Identify which cell holds the provided text, then report its (x, y) central coordinate. 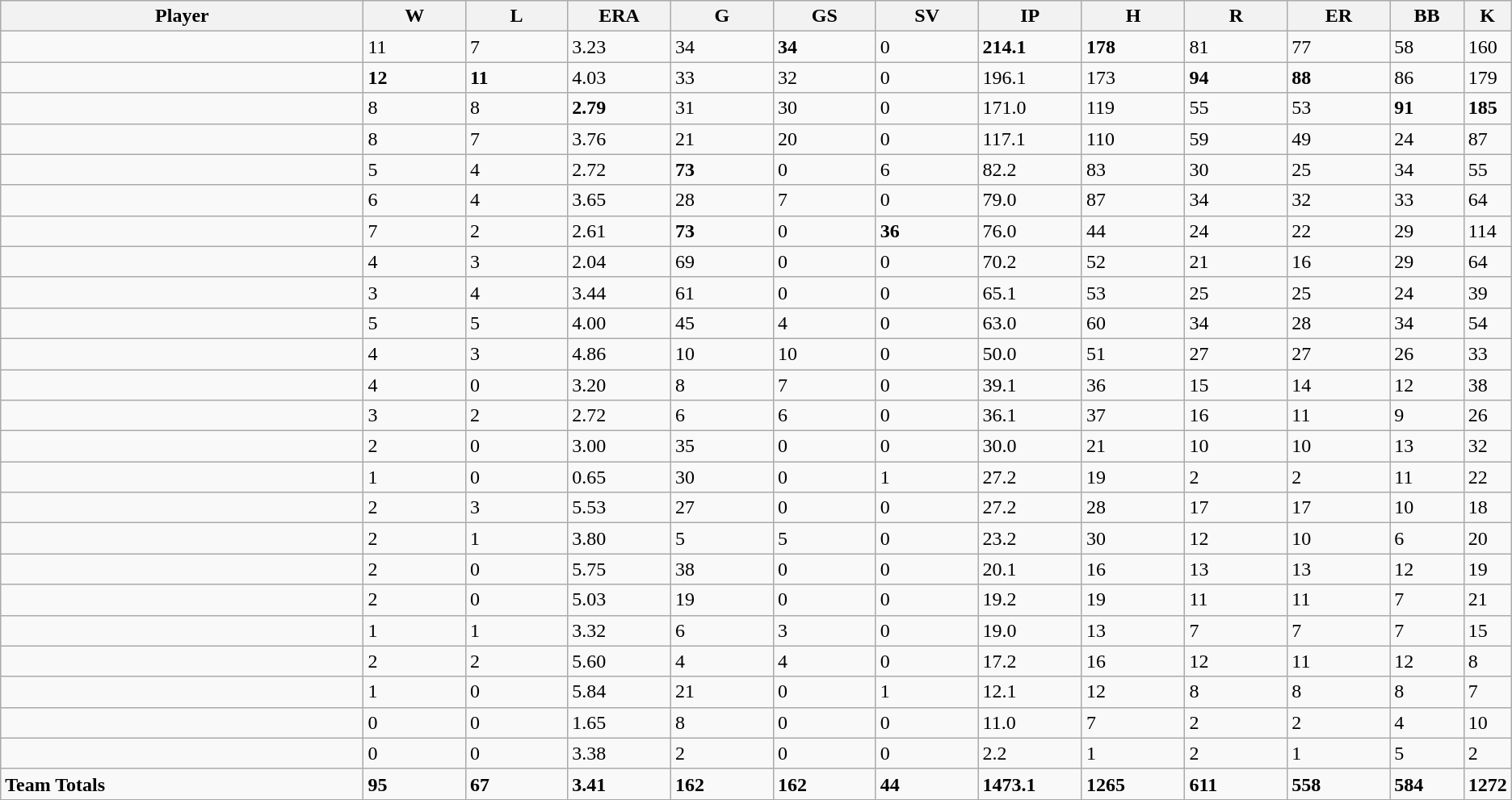
54 (1488, 323)
179 (1488, 77)
5.60 (619, 661)
0.65 (619, 477)
3.38 (619, 753)
3.41 (619, 784)
SV (927, 16)
584 (1426, 784)
20.1 (1030, 569)
160 (1488, 47)
65.1 (1030, 292)
L (516, 16)
1.65 (619, 723)
30.0 (1030, 446)
558 (1339, 784)
2.04 (619, 262)
18 (1488, 508)
67 (516, 784)
14 (1339, 385)
611 (1236, 784)
119 (1133, 108)
K (1488, 16)
4.00 (619, 323)
19.0 (1030, 630)
W (414, 16)
1473.1 (1030, 784)
81 (1236, 47)
2.61 (619, 231)
5.03 (619, 600)
86 (1426, 77)
185 (1488, 108)
214.1 (1030, 47)
76.0 (1030, 231)
51 (1133, 354)
50.0 (1030, 354)
H (1133, 16)
2.2 (1030, 753)
173 (1133, 77)
39.1 (1030, 385)
G (722, 16)
R (1236, 16)
37 (1133, 416)
196.1 (1030, 77)
110 (1133, 139)
4.03 (619, 77)
GS (824, 16)
31 (722, 108)
171.0 (1030, 108)
3.32 (619, 630)
19.2 (1030, 600)
5.75 (619, 569)
3.80 (619, 538)
79.0 (1030, 200)
59 (1236, 139)
70.2 (1030, 262)
Team Totals (183, 784)
ERA (619, 16)
58 (1426, 47)
94 (1236, 77)
Player (183, 16)
35 (722, 446)
83 (1133, 170)
77 (1339, 47)
1272 (1488, 784)
114 (1488, 231)
3.20 (619, 385)
36.1 (1030, 416)
3.00 (619, 446)
17.2 (1030, 661)
IP (1030, 16)
ER (1339, 16)
11.0 (1030, 723)
3.65 (619, 200)
4.86 (619, 354)
82.2 (1030, 170)
2.79 (619, 108)
3.23 (619, 47)
63.0 (1030, 323)
95 (414, 784)
12.1 (1030, 692)
117.1 (1030, 139)
BB (1426, 16)
39 (1488, 292)
9 (1426, 416)
3.44 (619, 292)
45 (722, 323)
60 (1133, 323)
5.53 (619, 508)
178 (1133, 47)
91 (1426, 108)
3.76 (619, 139)
88 (1339, 77)
49 (1339, 139)
1265 (1133, 784)
69 (722, 262)
5.84 (619, 692)
52 (1133, 262)
61 (722, 292)
23.2 (1030, 538)
